Find where the given text appears and provide that cell's center as (X, Y) coordinate. 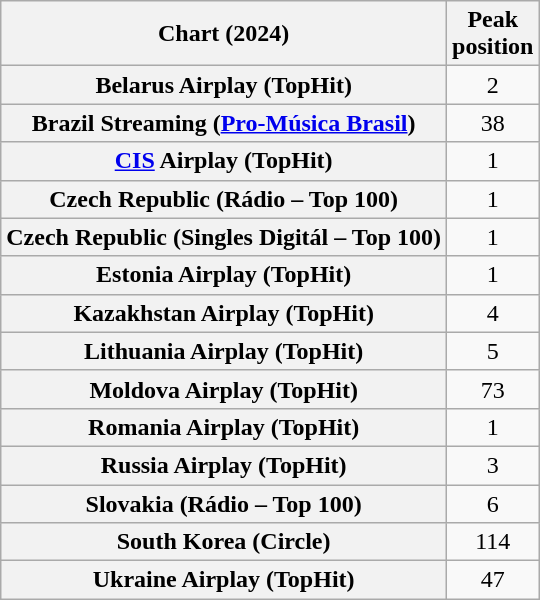
Brazil Streaming (Pro-Música Brasil) (224, 123)
114 (493, 542)
4 (493, 313)
South Korea (Circle) (224, 542)
Chart (2024) (224, 34)
3 (493, 465)
5 (493, 351)
73 (493, 389)
Czech Republic (Singles Digitál – Top 100) (224, 237)
Slovakia (Rádio – Top 100) (224, 503)
Ukraine Airplay (TopHit) (224, 580)
6 (493, 503)
Romania Airplay (TopHit) (224, 427)
CIS Airplay (TopHit) (224, 161)
Kazakhstan Airplay (TopHit) (224, 313)
2 (493, 85)
Moldova Airplay (TopHit) (224, 389)
Lithuania Airplay (TopHit) (224, 351)
Czech Republic (Rádio – Top 100) (224, 199)
38 (493, 123)
Estonia Airplay (TopHit) (224, 275)
47 (493, 580)
Belarus Airplay (TopHit) (224, 85)
Peakposition (493, 34)
Russia Airplay (TopHit) (224, 465)
